Identify which cell holds the provided text, then report its (x, y) central coordinate. 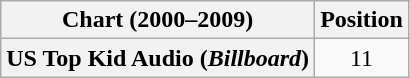
Chart (2000–2009) (158, 20)
US Top Kid Audio (Billboard) (158, 58)
Position (362, 20)
11 (362, 58)
